Provide the [x, y] coordinate of the cell's center where the given text is located.  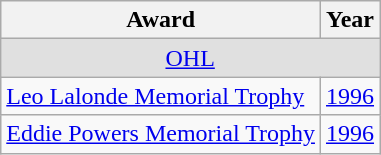
Eddie Powers Memorial Trophy [161, 134]
OHL [190, 58]
Leo Lalonde Memorial Trophy [161, 96]
Award [161, 20]
Year [350, 20]
